Determine the (x, y) coordinate at the center of the cell enclosing the given text.  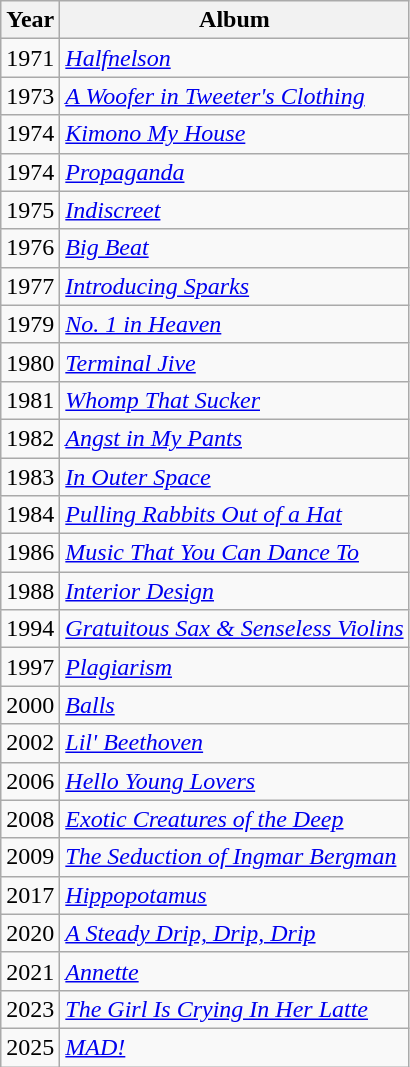
1980 (30, 362)
Album (234, 20)
1976 (30, 248)
1997 (30, 667)
Gratuitous Sax & Senseless Violins (234, 629)
2021 (30, 971)
2020 (30, 933)
Angst in My Pants (234, 438)
Exotic Creatures of the Deep (234, 819)
Halfnelson (234, 58)
1986 (30, 553)
A Steady Drip, Drip, Drip (234, 933)
Kimono My House (234, 134)
1983 (30, 477)
In Outer Space (234, 477)
Interior Design (234, 591)
Whomp That Sucker (234, 400)
1982 (30, 438)
Introducing Sparks (234, 286)
Balls (234, 705)
2000 (30, 705)
Year (30, 20)
Plagiarism (234, 667)
1977 (30, 286)
The Seduction of Ingmar Bergman (234, 857)
Hello Young Lovers (234, 781)
Lil' Beethoven (234, 743)
2017 (30, 895)
2025 (30, 1047)
2008 (30, 819)
Indiscreet (234, 210)
1984 (30, 515)
Pulling Rabbits Out of a Hat (234, 515)
2006 (30, 781)
The Girl Is Crying In Her Latte (234, 1009)
Terminal Jive (234, 362)
1981 (30, 400)
1971 (30, 58)
A Woofer in Tweeter's Clothing (234, 96)
1994 (30, 629)
Hippopotamus (234, 895)
1979 (30, 324)
MAD! (234, 1047)
Music That You Can Dance To (234, 553)
Annette (234, 971)
2009 (30, 857)
2023 (30, 1009)
Propaganda (234, 172)
1988 (30, 591)
1973 (30, 96)
No. 1 in Heaven (234, 324)
Big Beat (234, 248)
2002 (30, 743)
1975 (30, 210)
